For the text-containing cell, return its midpoint in (x, y) coordinate format. 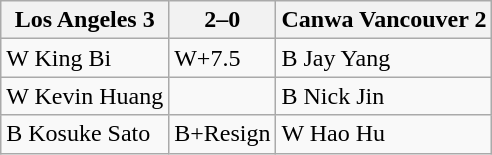
W King Bi (85, 58)
Canwa Vancouver 2 (384, 20)
B Nick Jin (384, 96)
B Jay Yang (384, 58)
W Kevin Huang (85, 96)
2–0 (222, 20)
Los Angeles 3 (85, 20)
W Hao Hu (384, 134)
B Kosuke Sato (85, 134)
B+Resign (222, 134)
W+7.5 (222, 58)
